Pinpoint the cell where the given text exists, returning its [x, y] midpoint coordinate. 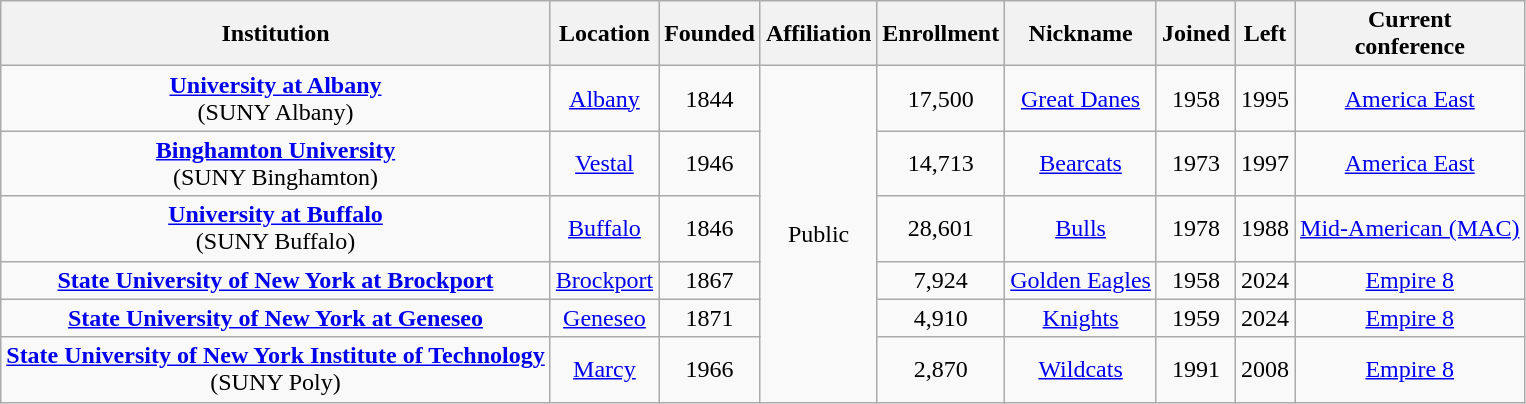
1973 [1196, 164]
Bearcats [1081, 164]
State University of New York at Geneseo [276, 318]
University at Buffalo(SUNY Buffalo) [276, 228]
1846 [710, 228]
28,601 [941, 228]
Geneseo [604, 318]
Public [818, 234]
1844 [710, 98]
Binghamton University(SUNY Binghamton) [276, 164]
1871 [710, 318]
Joined [1196, 34]
Albany [604, 98]
1988 [1266, 228]
Brockport [604, 280]
Bulls [1081, 228]
Left [1266, 34]
Currentconference [1410, 34]
14,713 [941, 164]
1991 [1196, 370]
Knights [1081, 318]
Vestal [604, 164]
1978 [1196, 228]
Wildcats [1081, 370]
7,924 [941, 280]
1946 [710, 164]
University at Albany(SUNY Albany) [276, 98]
Golden Eagles [1081, 280]
1966 [710, 370]
2008 [1266, 370]
17,500 [941, 98]
Nickname [1081, 34]
Enrollment [941, 34]
1867 [710, 280]
Mid-American (MAC) [1410, 228]
4,910 [941, 318]
State University of New York at Brockport [276, 280]
Marcy [604, 370]
Affiliation [818, 34]
Founded [710, 34]
2,870 [941, 370]
1995 [1266, 98]
State University of New York Institute of Technology(SUNY Poly) [276, 370]
Institution [276, 34]
Buffalo [604, 228]
1997 [1266, 164]
Location [604, 34]
1959 [1196, 318]
Great Danes [1081, 98]
